Output the (X, Y) coordinate of the center of the cell containing the given text.  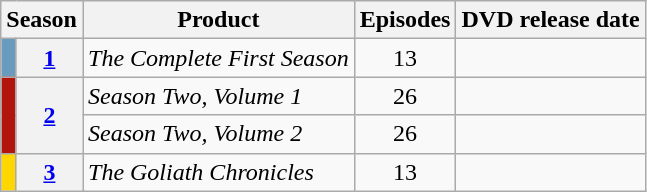
Season (42, 20)
Season Two, Volume 1 (218, 96)
Product (218, 20)
2 (49, 115)
The Complete First Season (218, 58)
3 (49, 172)
Episodes (405, 20)
The Goliath Chronicles (218, 172)
Season Two, Volume 2 (218, 134)
DVD release date (550, 20)
1 (49, 58)
